Search for the cell housing the specified text and yield its (x, y) center coordinate. 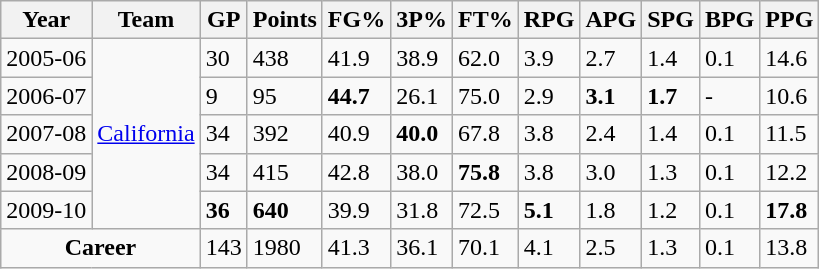
44.7 (356, 96)
17.8 (790, 210)
95 (284, 96)
26.1 (422, 96)
40.9 (356, 134)
38.0 (422, 172)
70.1 (485, 248)
9 (224, 96)
14.6 (790, 58)
42.8 (356, 172)
1.7 (671, 96)
Points (284, 20)
4.1 (549, 248)
41.9 (356, 58)
5.1 (549, 210)
2005-06 (46, 58)
2008-09 (46, 172)
143 (224, 248)
72.5 (485, 210)
41.3 (356, 248)
BPG (729, 20)
40.0 (422, 134)
California (146, 134)
Career (100, 248)
3P% (422, 20)
2.9 (549, 96)
Year (46, 20)
1.8 (611, 210)
415 (284, 172)
1980 (284, 248)
GP (224, 20)
APG (611, 20)
SPG (671, 20)
30 (224, 58)
11.5 (790, 134)
36.1 (422, 248)
75.8 (485, 172)
2009-10 (46, 210)
62.0 (485, 58)
3.1 (611, 96)
2.7 (611, 58)
12.2 (790, 172)
38.9 (422, 58)
2006-07 (46, 96)
39.9 (356, 210)
2.5 (611, 248)
31.8 (422, 210)
FG% (356, 20)
2007-08 (46, 134)
FT% (485, 20)
RPG (549, 20)
392 (284, 134)
13.8 (790, 248)
3.9 (549, 58)
Team (146, 20)
36 (224, 210)
75.0 (485, 96)
438 (284, 58)
10.6 (790, 96)
3.0 (611, 172)
- (729, 96)
640 (284, 210)
PPG (790, 20)
1.2 (671, 210)
2.4 (611, 134)
67.8 (485, 134)
